Extract the [X, Y] coordinate from the center of the cell holding the provided text.  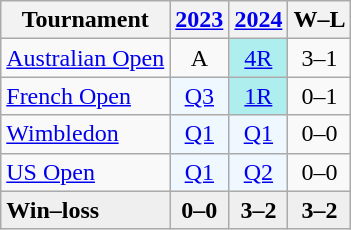
Australian Open [86, 58]
4R [258, 58]
3–1 [320, 58]
A [200, 58]
Wimbledon [86, 134]
0–1 [320, 96]
2024 [258, 20]
Q2 [258, 172]
2023 [200, 20]
French Open [86, 96]
Tournament [86, 20]
1R [258, 96]
W–L [320, 20]
Q3 [200, 96]
US Open [86, 172]
Win–loss [86, 210]
